For the text-containing cell, return its midpoint in [X, Y] coordinate format. 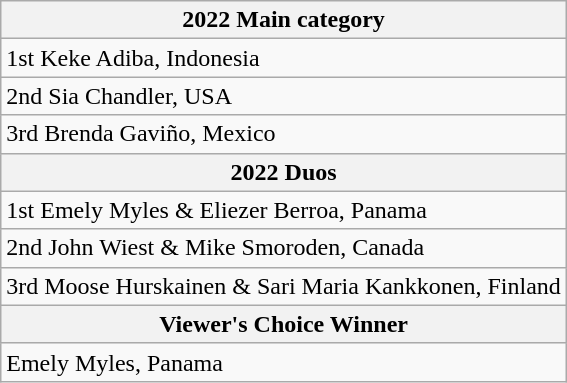
3rd Moose Hurskainen & Sari Maria Kankkonen, Finland [284, 286]
2022 Duos [284, 172]
2nd John Wiest & Mike Smoroden, Canada [284, 248]
2022 Main category [284, 20]
3rd Brenda Gaviño, Mexico [284, 134]
1st Emely Myles & Eliezer Berroa, Panama [284, 210]
Emely Myles, Panama [284, 362]
2nd Sia Chandler, USA [284, 96]
1st Keke Adiba, Indonesia [284, 58]
Viewer's Choice Winner [284, 324]
